Pinpoint the cell where the given text exists, returning its [X, Y] midpoint coordinate. 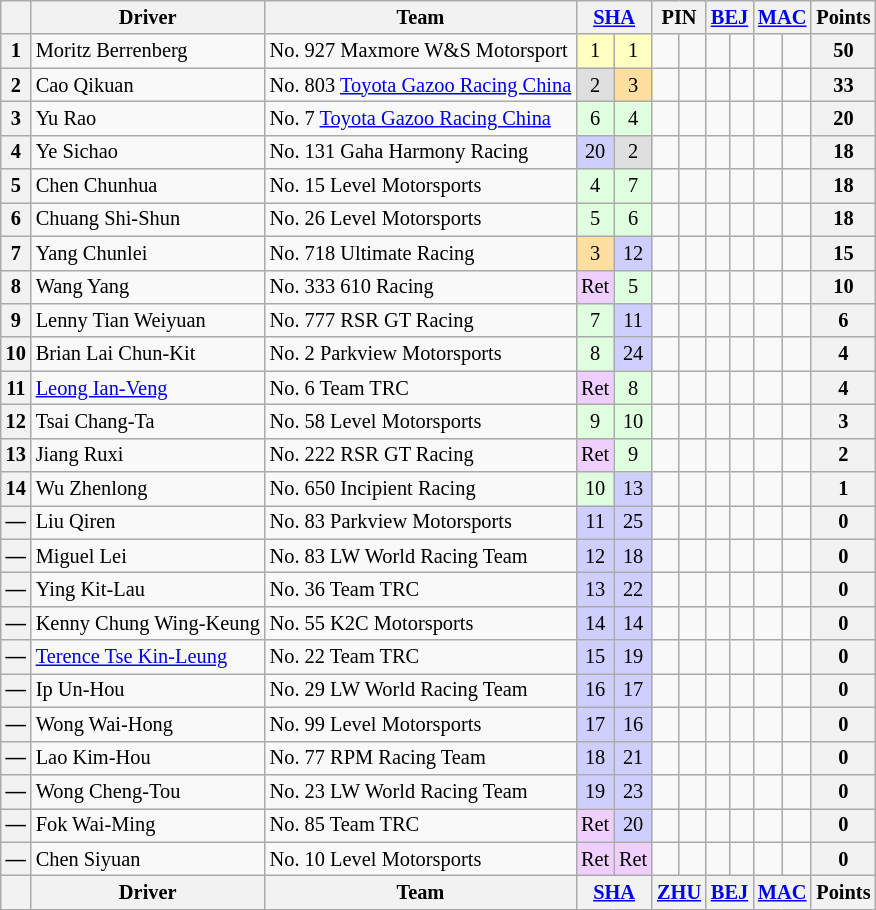
Lao Kim-Hou [148, 758]
No. 718 Ultimate Racing [420, 253]
No. 7 Toyota Gazoo Racing China [420, 118]
Wong Cheng-Tou [148, 791]
No. 10 Level Motorsports [420, 859]
No. 6 Team TRC [420, 388]
Wu Zhenlong [148, 489]
PIN [679, 17]
No. 36 Team TRC [420, 589]
Moritz Berrenberg [148, 51]
No. 650 Incipient Racing [420, 489]
Yu Rao [148, 118]
No. 29 LW World Racing Team [420, 690]
No. 58 Level Motorsports [420, 421]
Wong Wai-Hong [148, 724]
Jiang Ruxi [148, 455]
Terence Tse Kin-Leung [148, 657]
22 [633, 589]
33 [843, 85]
No. 222 RSR GT Racing [420, 455]
Chen Siyuan [148, 859]
Tsai Chang-Ta [148, 421]
Yang Chunlei [148, 253]
Ying Kit-Lau [148, 589]
21 [633, 758]
Ip Un-Hou [148, 690]
No. 777 RSR GT Racing [420, 320]
No. 26 Level Motorsports [420, 219]
No. 803 Toyota Gazoo Racing China [420, 85]
Miguel Lei [148, 556]
Chen Chunhua [148, 186]
Lenny Tian Weiyuan [148, 320]
No. 83 LW World Racing Team [420, 556]
ZHU [679, 892]
Cao Qikuan [148, 85]
No. 131 Gaha Harmony Racing [420, 152]
No. 23 LW World Racing Team [420, 791]
Wang Yang [148, 287]
Chuang Shi-Shun [148, 219]
No. 85 Team TRC [420, 825]
Leong Ian-Veng [148, 388]
50 [843, 51]
Liu Qiren [148, 522]
No. 22 Team TRC [420, 657]
No. 15 Level Motorsports [420, 186]
Kenny Chung Wing-Keung [148, 623]
Ye Sichao [148, 152]
23 [633, 791]
No. 333 610 Racing [420, 287]
24 [633, 354]
Fok Wai-Ming [148, 825]
No. 55 K2C Motorsports [420, 623]
No. 77 RPM Racing Team [420, 758]
No. 83 Parkview Motorsports [420, 522]
25 [633, 522]
No. 2 Parkview Motorsports [420, 354]
No. 99 Level Motorsports [420, 724]
No. 927 Maxmore W&S Motorsport [420, 51]
Brian Lai Chun-Kit [148, 354]
